Return the (x, y) coordinate for the center point of the cell that contains the specified text.  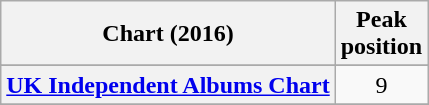
Chart (2016) (168, 34)
UK Independent Albums Chart (168, 85)
9 (381, 85)
Peak position (381, 34)
